Find where the given text appears and provide that cell's center as [x, y] coordinate. 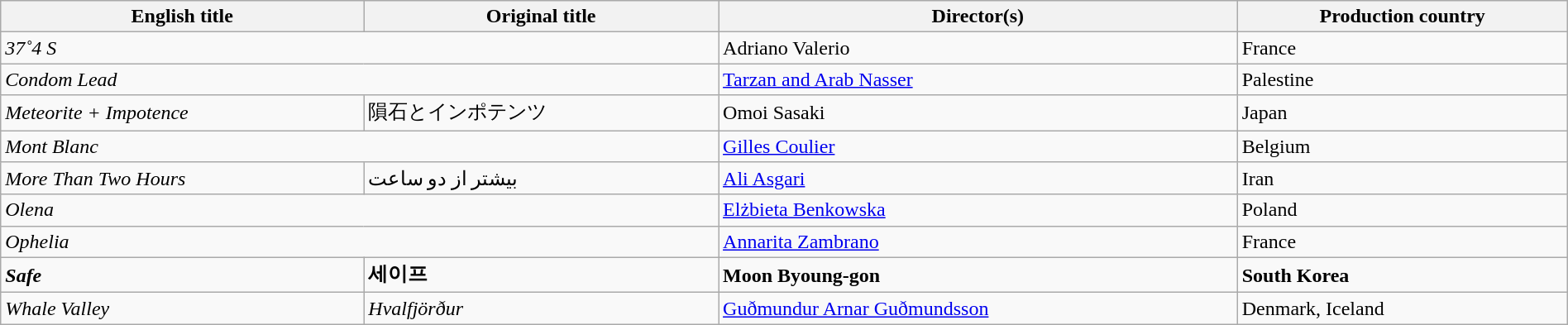
Hvalfjörður [541, 308]
세이프 [541, 275]
Denmark, Iceland [1403, 308]
Whale Valley [182, 308]
Tarzan and Arab Nasser [978, 79]
Safe [182, 275]
Adriano Valerio [978, 48]
Omoi Sasaki [978, 112]
Japan [1403, 112]
Ali Asgari [978, 179]
Moon Byoung-gon [978, 275]
Condom Lead [360, 79]
Mont Blanc [360, 146]
Annarita Zambrano [978, 241]
Elżbieta Benkowska [978, 210]
Poland [1403, 210]
Iran [1403, 179]
Gilles Coulier [978, 146]
37˚4 S [360, 48]
Olena [360, 210]
Director(s) [978, 17]
Meteorite + Impotence [182, 112]
Belgium [1403, 146]
بیشتر از دو ساعت [541, 179]
Palestine [1403, 79]
Original title [541, 17]
English title [182, 17]
Guðmundur Arnar Guðmundsson [978, 308]
Production country [1403, 17]
隕石とインポテンツ [541, 112]
Ophelia [360, 241]
More Than Two Hours [182, 179]
South Korea [1403, 275]
